Pinpoint the cell where the given text exists, returning its (x, y) midpoint coordinate. 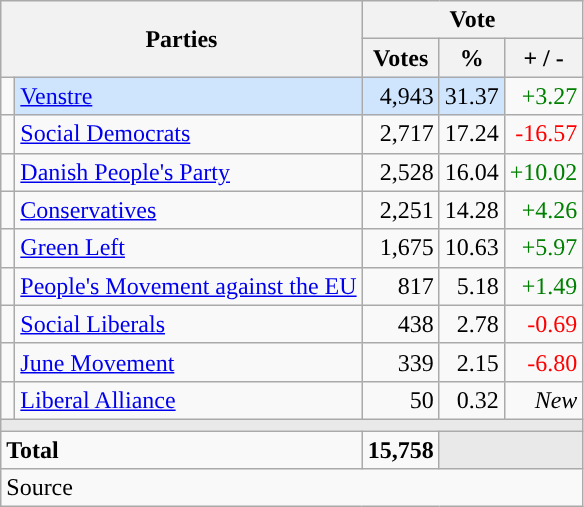
+1.49 (544, 286)
1,675 (400, 248)
31.37 (472, 96)
Social Liberals (188, 324)
Vote (472, 20)
Conservatives (188, 210)
People's Movement against the EU (188, 286)
+5.97 (544, 248)
50 (400, 400)
438 (400, 324)
817 (400, 286)
2,717 (400, 134)
0.32 (472, 400)
339 (400, 362)
4,943 (400, 96)
+4.26 (544, 210)
Liberal Alliance (188, 400)
+3.27 (544, 96)
Venstre (188, 96)
Social Democrats (188, 134)
17.24 (472, 134)
-0.69 (544, 324)
New (544, 400)
Parties (182, 39)
15,758 (400, 449)
5.18 (472, 286)
Total (182, 449)
2.15 (472, 362)
June Movement (188, 362)
Votes (400, 58)
+ / - (544, 58)
% (472, 58)
+10.02 (544, 172)
14.28 (472, 210)
Danish People's Party (188, 172)
-6.80 (544, 362)
2.78 (472, 324)
2,528 (400, 172)
2,251 (400, 210)
Source (292, 488)
16.04 (472, 172)
10.63 (472, 248)
-16.57 (544, 134)
Green Left (188, 248)
